Return [x, y] of the center of cell containing provided text 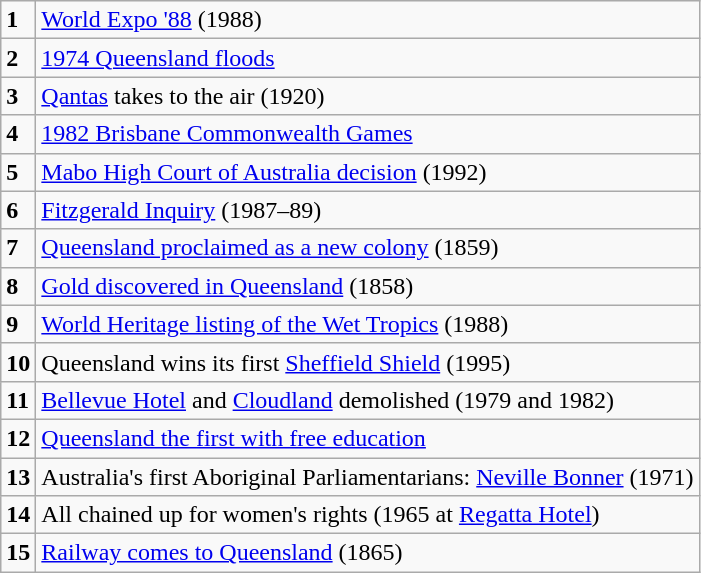
1974 Queensland floods [368, 58]
Railway comes to Queensland (1865) [368, 553]
9 [18, 324]
Queensland wins its first Sheffield Shield (1995) [368, 362]
12 [18, 438]
Fitzgerald Inquiry (1987–89) [368, 210]
2 [18, 58]
Bellevue Hotel and Cloudland demolished (1979 and 1982) [368, 400]
World Expo '88 (1988) [368, 20]
14 [18, 515]
Qantas takes to the air (1920) [368, 96]
Queensland the first with free education [368, 438]
11 [18, 400]
8 [18, 286]
All chained up for women's rights (1965 at Regatta Hotel) [368, 515]
Mabo High Court of Australia decision (1992) [368, 172]
Gold discovered in Queensland (1858) [368, 286]
World Heritage listing of the Wet Tropics (1988) [368, 324]
10 [18, 362]
Queensland proclaimed as a new colony (1859) [368, 248]
Australia's first Aboriginal Parliamentarians: Neville Bonner (1971) [368, 477]
15 [18, 553]
1982 Brisbane Commonwealth Games [368, 134]
3 [18, 96]
1 [18, 20]
5 [18, 172]
4 [18, 134]
13 [18, 477]
6 [18, 210]
7 [18, 248]
